For the text-containing cell, return its midpoint in [X, Y] coordinate format. 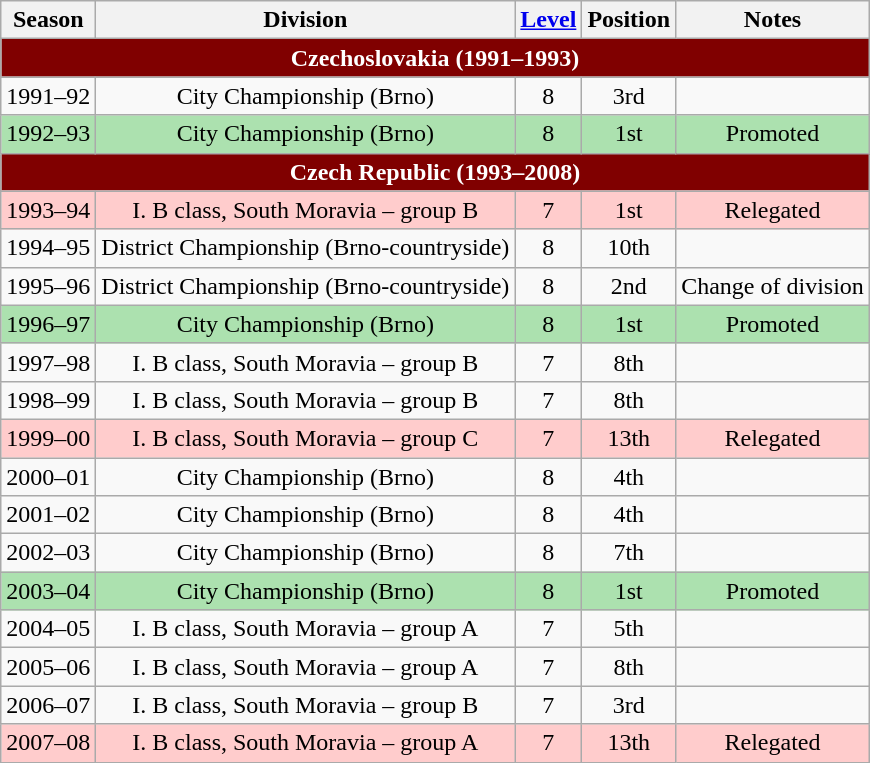
2007–08 [48, 743]
2nd [629, 286]
2000–01 [48, 477]
2001–02 [48, 515]
Level [548, 20]
7th [629, 553]
1999–00 [48, 438]
1997–98 [48, 362]
2003–04 [48, 591]
1996–97 [48, 324]
1998–99 [48, 400]
10th [629, 248]
1992–93 [48, 134]
5th [629, 629]
1993–94 [48, 210]
2006–07 [48, 705]
2002–03 [48, 553]
Change of division [773, 286]
Season [48, 20]
Position [629, 20]
I. B class, South Moravia – group C [306, 438]
Czech Republic (1993–2008) [436, 172]
2004–05 [48, 629]
Czechoslovakia (1991–1993) [436, 58]
Notes [773, 20]
1994–95 [48, 248]
Division [306, 20]
1995–96 [48, 286]
2005–06 [48, 667]
1991–92 [48, 96]
